Provide the (X, Y) coordinate of the cell's center where the given text is located.  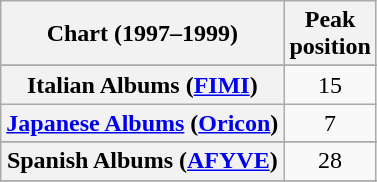
Chart (1997–1999) (142, 34)
28 (330, 161)
Spanish Albums (AFYVE) (142, 161)
Italian Albums (FIMI) (142, 85)
15 (330, 85)
Japanese Albums (Oricon) (142, 123)
Peak position (330, 34)
7 (330, 123)
